Provide the [x, y] coordinate of the cell's center where the given text is located.  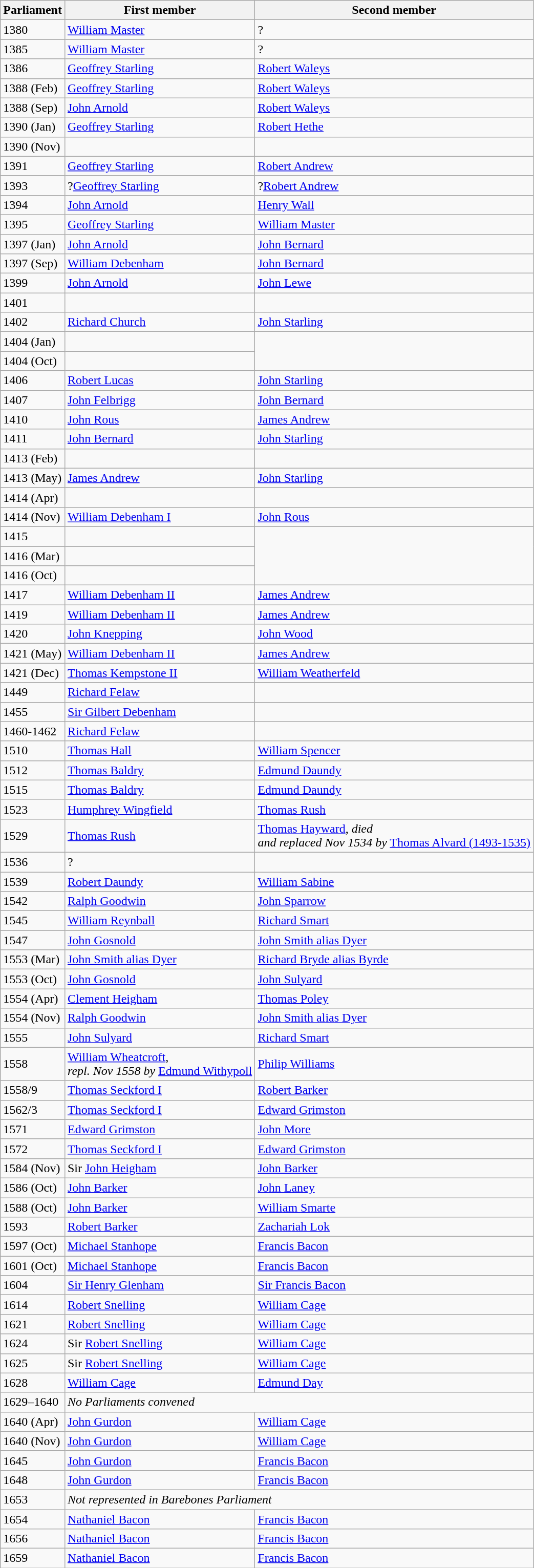
Robert Daundy [160, 881]
1413 (Feb) [33, 458]
1648 [33, 1480]
1404 (Oct) [33, 361]
Not represented in Barebones Parliament [299, 1499]
1640 (Apr) [33, 1422]
1558 [33, 1064]
William Debenham I [160, 517]
1601 (Oct) [33, 1266]
1545 [33, 921]
John Lewe [394, 283]
1539 [33, 881]
Thomas Poley [394, 999]
John Wood [394, 634]
William Sabine [394, 881]
1645 [33, 1460]
1413 (May) [33, 478]
1386 [33, 69]
Henry Wall [394, 205]
John Laney [394, 1188]
William Smarte [394, 1207]
John Felbrigg [160, 400]
1629–1640 [33, 1402]
1553 (Mar) [33, 960]
1529 [33, 836]
Sir Francis Bacon [394, 1285]
1397 (Jan) [33, 244]
Richard Bryde alias Byrde [394, 960]
John More [394, 1129]
1554 (Nov) [33, 1018]
1659 [33, 1558]
1401 [33, 303]
1584 (Nov) [33, 1168]
Robert Hethe [394, 127]
?Geoffrey Starling [160, 185]
1388 (Feb) [33, 88]
1572 [33, 1149]
1399 [33, 283]
1393 [33, 185]
1640 (Nov) [33, 1441]
1417 [33, 595]
1395 [33, 224]
1404 (Jan) [33, 342]
1407 [33, 400]
Richard Church [160, 322]
1455 [33, 712]
1558/9 [33, 1090]
Philip Williams [394, 1064]
No Parliaments convened [299, 1402]
1554 (Apr) [33, 999]
1449 [33, 692]
Thomas Hayward, died and replaced Nov 1534 by Thomas Alvard (1493-1535) [394, 836]
First member [160, 10]
1656 [33, 1539]
Robert Lucas [160, 380]
Sir John Heigham [160, 1168]
John Knepping [160, 634]
1416 (Oct) [33, 576]
1553 (Oct) [33, 979]
1419 [33, 615]
1388 (Sep) [33, 108]
Edmund Day [394, 1383]
William Debenham [160, 264]
1421 (May) [33, 653]
1593 [33, 1227]
Thomas Kempstone II [160, 673]
1614 [33, 1305]
1415 [33, 536]
1542 [33, 901]
1510 [33, 751]
1414 (Apr) [33, 497]
1414 (Nov) [33, 517]
1460-1462 [33, 731]
William Spencer [394, 751]
1628 [33, 1383]
1654 [33, 1519]
1588 (Oct) [33, 1207]
1536 [33, 862]
William Wheatcroft, repl. Nov 1558 by Edmund Withypoll [160, 1064]
1410 [33, 419]
Zachariah Lok [394, 1227]
William Reynball [160, 921]
1397 (Sep) [33, 264]
1416 (Mar) [33, 556]
1547 [33, 940]
John Sparrow [394, 901]
1586 (Oct) [33, 1188]
1406 [33, 380]
1390 (Jan) [33, 127]
1604 [33, 1285]
1571 [33, 1129]
1512 [33, 770]
1391 [33, 166]
Second member [394, 10]
1420 [33, 634]
1597 (Oct) [33, 1246]
Thomas Hall [160, 751]
1523 [33, 809]
1624 [33, 1344]
1411 [33, 439]
1421 (Dec) [33, 673]
1562/3 [33, 1110]
Parliament [33, 10]
1394 [33, 205]
William Weatherfeld [394, 673]
1555 [33, 1037]
1621 [33, 1324]
Sir Gilbert Debenham [160, 712]
1515 [33, 790]
Sir Henry Glenham [160, 1285]
Humphrey Wingfield [160, 809]
Clement Heigham [160, 999]
Robert Andrew [394, 166]
1625 [33, 1363]
1390 (Nov) [33, 146]
?Robert Andrew [394, 185]
1385 [33, 49]
1653 [33, 1499]
1402 [33, 322]
1380 [33, 30]
